Find where the given text appears and provide that cell's center as [X, Y] coordinate. 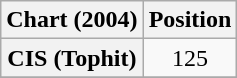
Position [190, 20]
Chart (2004) [72, 20]
CIS (Tophit) [72, 58]
125 [190, 58]
